Locate the cell with the specified text and output its (X, Y) center coordinate. 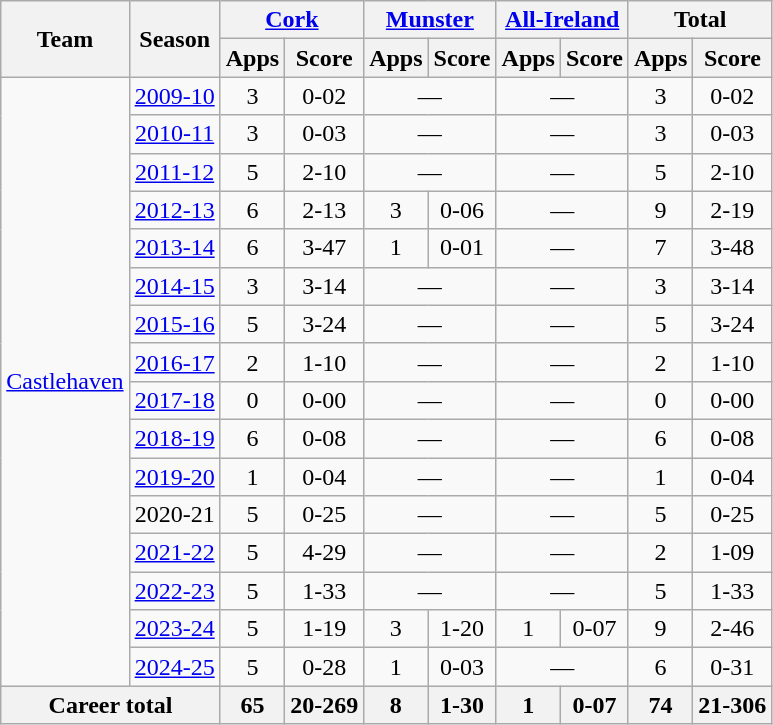
2012-13 (174, 210)
20-269 (324, 705)
2016-17 (174, 362)
2015-16 (174, 324)
All-Ireland (562, 20)
Castlehaven (65, 382)
2013-14 (174, 248)
8 (396, 705)
4-29 (324, 553)
1-19 (324, 629)
Team (65, 39)
21-306 (732, 705)
0-06 (462, 210)
3-47 (324, 248)
74 (660, 705)
65 (252, 705)
7 (660, 248)
1-09 (732, 553)
Cork (292, 20)
2018-19 (174, 438)
Season (174, 39)
2011-12 (174, 172)
0-01 (462, 248)
Total (700, 20)
0-28 (324, 667)
2019-20 (174, 477)
2021-22 (174, 553)
1-20 (462, 629)
1-30 (462, 705)
2010-11 (174, 134)
3-48 (732, 248)
Munster (430, 20)
2-46 (732, 629)
2009-10 (174, 96)
2022-23 (174, 591)
2014-15 (174, 286)
Career total (110, 705)
2020-21 (174, 515)
2-13 (324, 210)
0-31 (732, 667)
2023-24 (174, 629)
2-19 (732, 210)
2024-25 (174, 667)
2017-18 (174, 400)
